Capture the cell that displays the provided text and extract its [x, y] central coordinate. 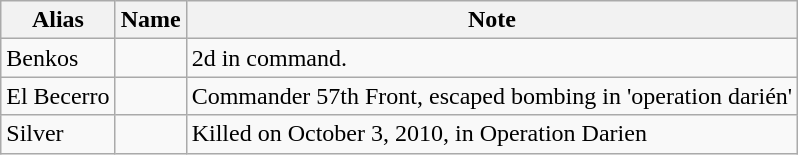
Note [492, 20]
Benkos [58, 58]
Name [150, 20]
2d in command. [492, 58]
Alias [58, 20]
Silver [58, 134]
El Becerro [58, 96]
Killed on October 3, 2010, in Operation Darien [492, 134]
Commander 57th Front, escaped bombing in 'operation darién' [492, 96]
